Extract the [x, y] coordinate from the center of the cell holding the provided text.  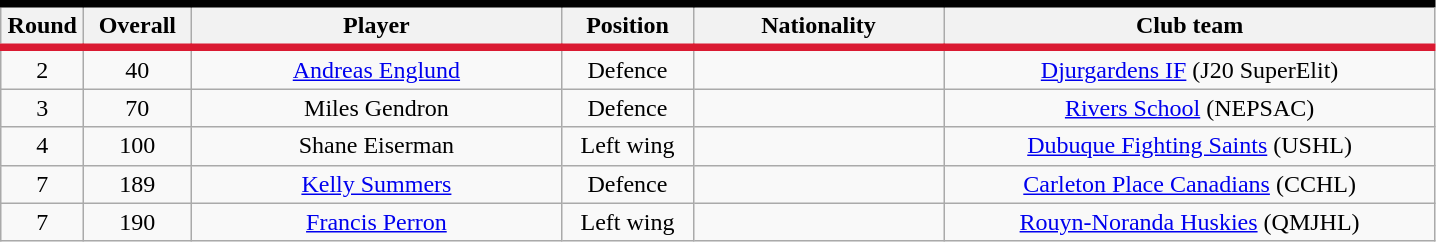
40 [138, 68]
3 [42, 108]
4 [42, 146]
Kelly Summers [376, 184]
Carleton Place Canadians (CCHL) [1190, 184]
Position [628, 26]
Player [376, 26]
Shane Eiserman [376, 146]
Djurgardens IF (J20 SuperElit) [1190, 68]
Andreas Englund [376, 68]
Nationality [818, 26]
Rouyn-Noranda Huskies (QMJHL) [1190, 222]
Club team [1190, 26]
Francis Perron [376, 222]
Dubuque Fighting Saints (USHL) [1190, 146]
Rivers School (NEPSAC) [1190, 108]
190 [138, 222]
Overall [138, 26]
189 [138, 184]
Round [42, 26]
70 [138, 108]
2 [42, 68]
Miles Gendron [376, 108]
100 [138, 146]
